Extract the [X, Y] coordinate from the center of the cell holding the provided text.  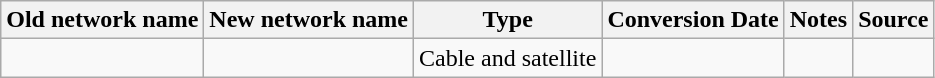
Old network name [102, 20]
Source [894, 20]
Notes [818, 20]
New network name [309, 20]
Cable and satellite [508, 58]
Type [508, 20]
Conversion Date [693, 20]
